From the cell containing the given text, extract its center point as (x, y) coordinate. 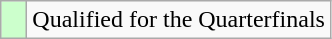
Qualified for the Quarterfinals (179, 20)
